For the text-containing cell, return its midpoint in [X, Y] coordinate format. 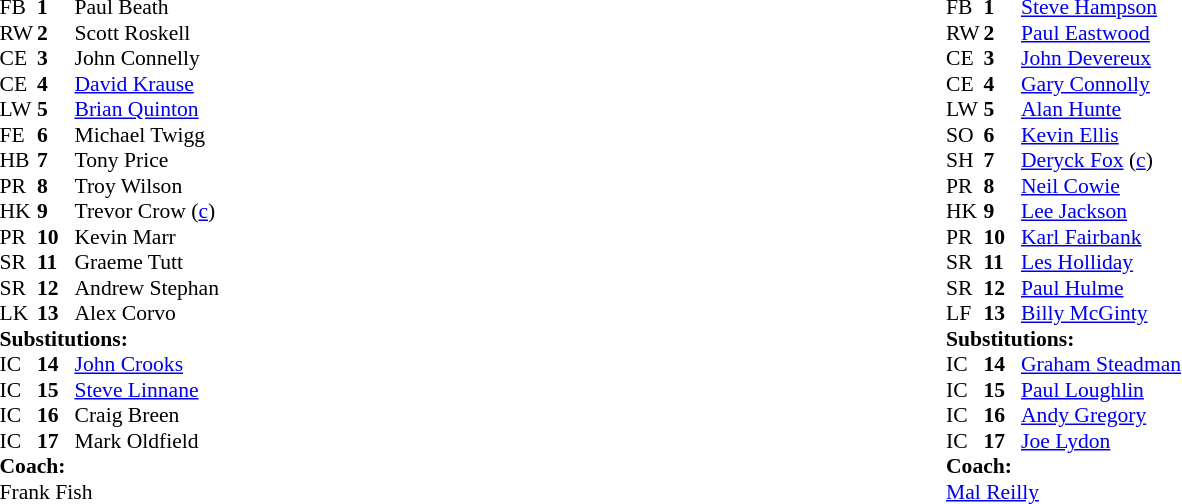
LK [19, 313]
Tony Price [146, 161]
John Crooks [146, 365]
Les Holliday [1101, 263]
Deryck Fox (c) [1101, 161]
Andy Gregory [1101, 415]
Neil Cowie [1101, 186]
FE [19, 135]
Steve Linnane [146, 390]
Paul Loughlin [1101, 390]
Paul Eastwood [1101, 33]
John Connelly [146, 59]
Alan Hunte [1101, 109]
Trevor Crow (c) [146, 211]
Brian Quinton [146, 109]
LF [965, 313]
Mark Oldfield [146, 441]
David Krause [146, 84]
Andrew Stephan [146, 288]
Joe Lydon [1101, 441]
Graham Steadman [1101, 365]
Kevin Ellis [1101, 135]
Billy McGinty [1101, 313]
Craig Breen [146, 415]
Paul Hulme [1101, 288]
Troy Wilson [146, 186]
Graeme Tutt [146, 263]
Lee Jackson [1101, 211]
HB [19, 161]
John Devereux [1101, 59]
Michael Twigg [146, 135]
Karl Fairbank [1101, 237]
SO [965, 135]
Alex Corvo [146, 313]
Kevin Marr [146, 237]
Scott Roskell [146, 33]
Gary Connolly [1101, 84]
SH [965, 161]
